For the text-containing cell, return its midpoint in [x, y] coordinate format. 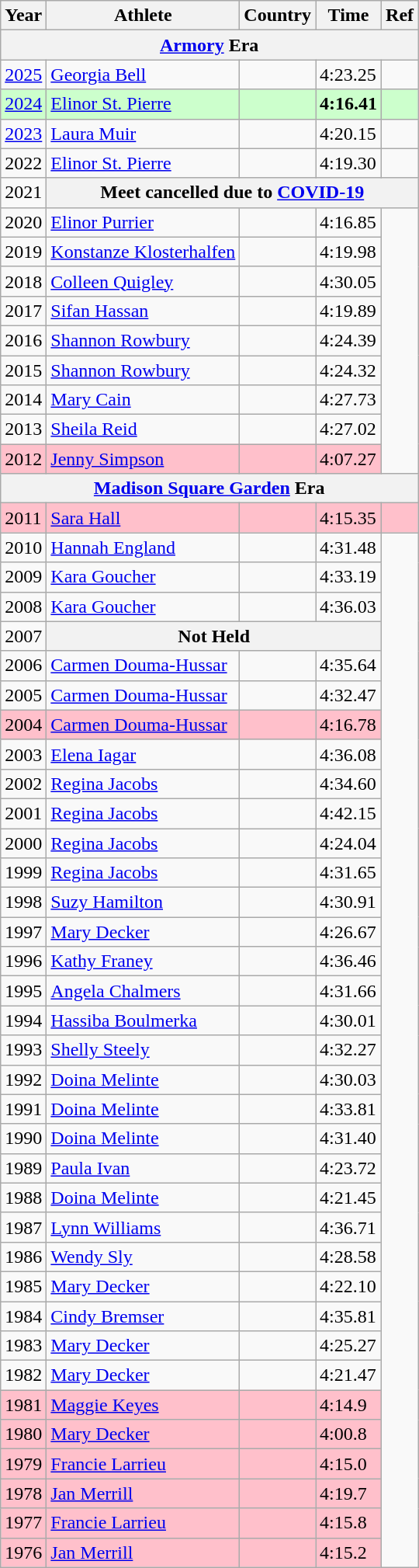
Wendy Sly [143, 1257]
Konstanze Klosterhalfen [143, 252]
4:23.25 [349, 75]
1997 [23, 932]
Athlete [143, 16]
1993 [23, 1050]
4:27.73 [349, 400]
4:07.27 [349, 459]
1990 [23, 1139]
4:32.47 [349, 695]
Maggie Keyes [143, 1405]
2016 [23, 340]
Suzy Hamilton [143, 902]
2022 [23, 163]
Elinor Purrier [143, 222]
2020 [23, 222]
1982 [23, 1375]
Year [23, 16]
2000 [23, 843]
2010 [23, 548]
Mary Cain [143, 400]
4:33.81 [349, 1109]
1977 [23, 1523]
2018 [23, 281]
1994 [23, 1020]
2005 [23, 695]
2023 [23, 134]
4:25.27 [349, 1346]
4:24.32 [349, 370]
1998 [23, 902]
4:20.15 [349, 134]
2019 [23, 252]
4:34.60 [349, 784]
4:19.89 [349, 311]
4:31.48 [349, 548]
4:31.66 [349, 991]
2003 [23, 754]
4:23.72 [349, 1168]
Madison Square Garden Era [209, 488]
2012 [23, 459]
2025 [23, 75]
1987 [23, 1227]
4:16.78 [349, 725]
4:36.08 [349, 754]
4:35.81 [349, 1316]
1981 [23, 1405]
2001 [23, 813]
4:36.71 [349, 1227]
Shelly Steely [143, 1050]
1989 [23, 1168]
4:31.65 [349, 873]
1985 [23, 1286]
4:32.27 [349, 1050]
4:19.7 [349, 1493]
4:35.64 [349, 666]
4:33.19 [349, 577]
Kathy Franey [143, 961]
2004 [23, 725]
4:24.39 [349, 340]
2002 [23, 784]
4:28.58 [349, 1257]
1995 [23, 991]
1984 [23, 1316]
Sara Hall [143, 518]
4:30.91 [349, 902]
4:36.46 [349, 961]
1992 [23, 1080]
Georgia Bell [143, 75]
1976 [23, 1552]
4:15.8 [349, 1523]
4:30.01 [349, 1020]
Hannah England [143, 548]
Sheila Reid [143, 429]
Not Held [214, 636]
2017 [23, 311]
Elena Iagar [143, 754]
4:21.45 [349, 1198]
2014 [23, 400]
4:15.2 [349, 1552]
4:22.10 [349, 1286]
2009 [23, 577]
Armory Era [209, 45]
Cindy Bremser [143, 1316]
1996 [23, 961]
Time [349, 16]
1978 [23, 1493]
4:27.02 [349, 429]
4:14.9 [349, 1405]
2006 [23, 666]
2013 [23, 429]
Jenny Simpson [143, 459]
Hassiba Boulmerka [143, 1020]
4:30.03 [349, 1080]
4:26.67 [349, 932]
4:15.35 [349, 518]
Colleen Quigley [143, 281]
2008 [23, 607]
1979 [23, 1464]
4:19.98 [349, 252]
4:19.30 [349, 163]
1991 [23, 1109]
2015 [23, 370]
1980 [23, 1434]
2024 [23, 104]
Meet cancelled due to COVID-19 [233, 193]
Laura Muir [143, 134]
Ref [400, 16]
Paula Ivan [143, 1168]
4:31.40 [349, 1139]
Lynn Williams [143, 1227]
4:30.05 [349, 281]
Sifan Hassan [143, 311]
1988 [23, 1198]
1999 [23, 873]
2021 [23, 193]
4:42.15 [349, 813]
4:36.03 [349, 607]
1983 [23, 1346]
2007 [23, 636]
4:16.85 [349, 222]
4:24.04 [349, 843]
4:15.0 [349, 1464]
Angela Chalmers [143, 991]
2011 [23, 518]
1986 [23, 1257]
4:00.8 [349, 1434]
4:16.41 [349, 104]
4:21.47 [349, 1375]
Country [278, 16]
